Detect which cell encompasses the target text, then output its (x, y) center coordinate. 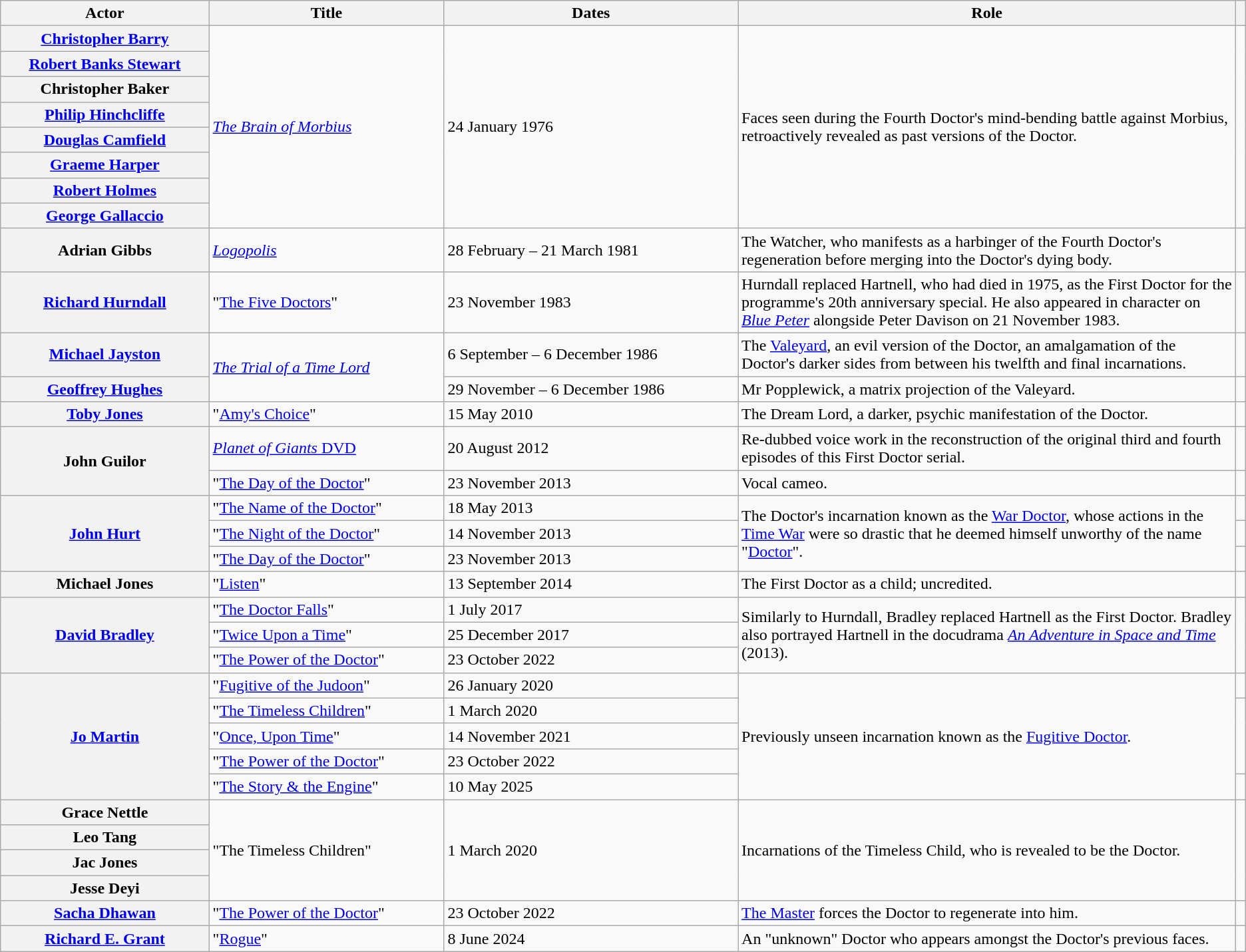
26 January 2020 (591, 685)
Adrian Gibbs (105, 250)
10 May 2025 (591, 786)
Planet of Giants DVD (326, 448)
25 December 2017 (591, 635)
Jesse Deyi (105, 888)
Christopher Baker (105, 89)
Toby Jones (105, 414)
Grace Nettle (105, 812)
23 November 1983 (591, 302)
Michael Jayston (105, 354)
"The Name of the Doctor" (326, 508)
20 August 2012 (591, 448)
Douglas Camfield (105, 140)
Robert Holmes (105, 190)
Faces seen during the Fourth Doctor's mind-bending battle against Morbius, retroactively revealed as past versions of the Doctor. (987, 127)
The Valeyard, an evil version of the Doctor, an amalgamation of the Doctor's darker sides from between his twelfth and final incarnations. (987, 354)
The Master forces the Doctor to regenerate into him. (987, 913)
"The Night of the Doctor" (326, 534)
14 November 2013 (591, 534)
"Amy's Choice" (326, 414)
The Doctor's incarnation known as the War Doctor, whose actions in the Time War were so drastic that he deemed himself unworthy of the name "Doctor". (987, 534)
"Twice Upon a Time" (326, 635)
John Hurt (105, 534)
"The Five Doctors" (326, 302)
"The Story & the Engine" (326, 786)
Robert Banks Stewart (105, 64)
The Brain of Morbius (326, 127)
George Gallaccio (105, 216)
"Rogue" (326, 939)
The Trial of a Time Lord (326, 367)
Philip Hinchcliffe (105, 114)
"Fugitive of the Judoon" (326, 685)
Mr Popplewick, a matrix projection of the Valeyard. (987, 389)
6 September – 6 December 1986 (591, 354)
Role (987, 13)
Logopolis (326, 250)
The Watcher, who manifests as a harbinger of the Fourth Doctor's regeneration before merging into the Doctor's dying body. (987, 250)
Jo Martin (105, 736)
"Listen" (326, 584)
Vocal cameo. (987, 483)
"The Doctor Falls" (326, 609)
Jac Jones (105, 863)
24 January 1976 (591, 127)
Re-dubbed voice work in the reconstruction of the original third and fourth episodes of this First Doctor serial. (987, 448)
1 July 2017 (591, 609)
13 September 2014 (591, 584)
Graeme Harper (105, 165)
Incarnations of the Timeless Child, who is revealed to be the Doctor. (987, 850)
Previously unseen incarnation known as the Fugitive Doctor. (987, 736)
David Bradley (105, 635)
28 February – 21 March 1981 (591, 250)
18 May 2013 (591, 508)
John Guilor (105, 462)
The Dream Lord, a darker, psychic manifestation of the Doctor. (987, 414)
Geoffrey Hughes (105, 389)
8 June 2024 (591, 939)
Leo Tang (105, 838)
Richard Hurndall (105, 302)
Title (326, 13)
29 November – 6 December 1986 (591, 389)
The First Doctor as a child; uncredited. (987, 584)
Richard E. Grant (105, 939)
"Once, Upon Time" (326, 736)
Dates (591, 13)
14 November 2021 (591, 736)
An "unknown" Doctor who appears amongst the Doctor's previous faces. (987, 939)
Michael Jones (105, 584)
Sacha Dhawan (105, 913)
Christopher Barry (105, 39)
Actor (105, 13)
15 May 2010 (591, 414)
